Find where the given text appears and provide that cell's center as (x, y) coordinate. 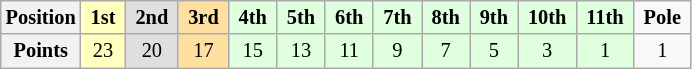
Position (41, 17)
3rd (203, 17)
6th (349, 17)
15 (253, 51)
3 (547, 51)
23 (104, 51)
11th (604, 17)
Pole (662, 17)
13 (301, 51)
5th (301, 17)
Points (41, 51)
17 (203, 51)
9 (397, 51)
10th (547, 17)
2nd (152, 17)
1st (104, 17)
8th (446, 17)
11 (349, 51)
7 (446, 51)
9th (494, 17)
7th (397, 17)
4th (253, 17)
5 (494, 51)
20 (152, 51)
